Detect which cell encompasses the target text, then output its [X, Y] center coordinate. 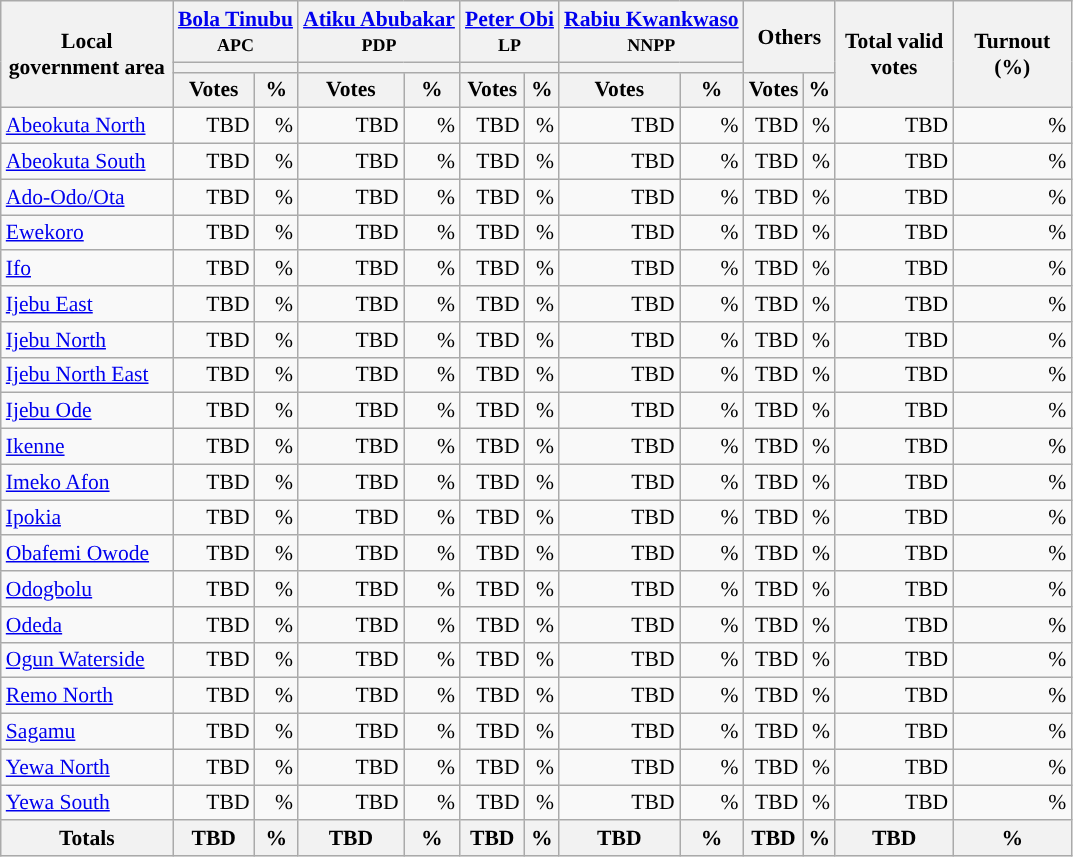
Ijebu Ode [87, 411]
Yewa South [87, 803]
Total valid votes [894, 54]
Ijebu North [87, 340]
Ifo [87, 269]
Ikenne [87, 447]
Abeokuta North [87, 126]
Yewa North [87, 767]
Imeko Afon [87, 482]
Sagamu [87, 732]
Ewekoro [87, 233]
Ijebu North East [87, 375]
Atiku AbubakarPDP [379, 32]
Ogun Waterside [87, 660]
Others [790, 36]
Bola TinubuAPC [236, 32]
Obafemi Owode [87, 554]
Ado-Odo/Ota [87, 197]
Ijebu East [87, 304]
Totals [87, 839]
Ipokia [87, 518]
Local government area [87, 54]
Peter ObiLP [510, 32]
Remo North [87, 696]
Turnout (%) [1012, 54]
Odogbolu [87, 589]
Rabiu KwankwasoNNPP [652, 32]
Abeokuta South [87, 162]
Odeda [87, 625]
